Scan for the cell matching the given text and deliver its [X, Y] coordinate at center. 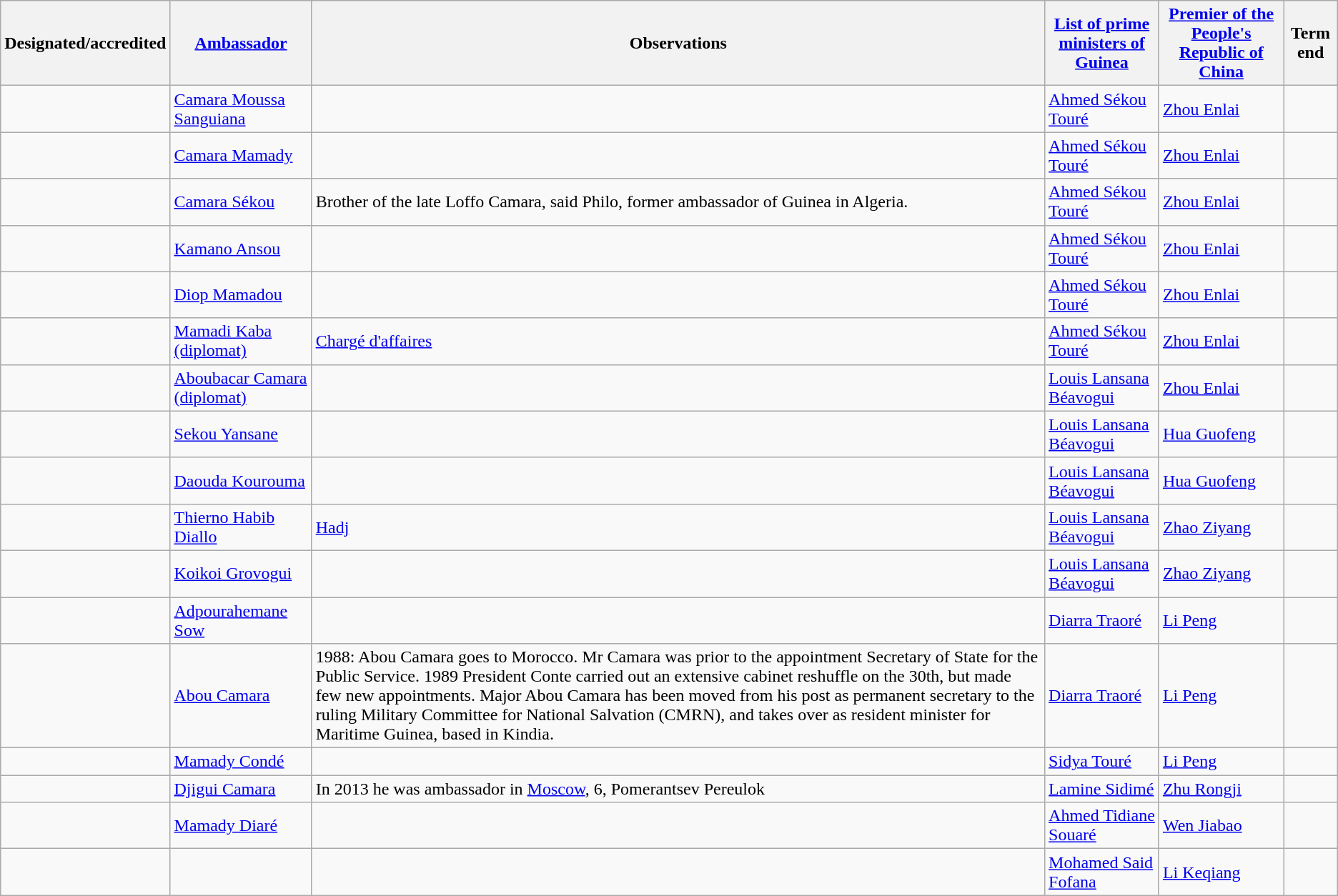
Zhu Rongji [1221, 789]
Wen Jiabao [1221, 826]
Designated/accredited [86, 43]
Mamady Condé [241, 762]
Chargé d'affaires [678, 342]
Aboubacar Camara (diplomat) [241, 387]
Mamady Diaré [241, 826]
Lamine Sidimé [1102, 789]
Adpourahemane Sow [241, 620]
Mohamed Said Fofana [1102, 872]
Observations [678, 43]
Mamadi Kaba (diplomat) [241, 342]
Ambassador [241, 43]
Premier of the People's Republic of China [1221, 43]
Li Keqiang [1221, 872]
Diop Mamadou [241, 294]
Abou Camara [241, 696]
In 2013 he was ambassador in Moscow, 6, Pomerantsev Pereulok [678, 789]
Term end [1311, 43]
Brother of the late Loffo Camara, said Philo, former ambassador of Guinea in Algeria. [678, 201]
Thierno Habib Diallo [241, 527]
Sekou Yansane [241, 434]
Kamano Ansou [241, 249]
Djigui Camara [241, 789]
Sidya Touré [1102, 762]
Camara Mamady [241, 156]
Ahmed Tidiane Souaré [1102, 826]
Camara Moussa Sanguiana [241, 109]
Daouda Kourouma [241, 480]
Hadj [678, 527]
Camara Sékou [241, 201]
Koikoi Grovogui [241, 573]
List of prime ministers of Guinea [1102, 43]
